Output the [x, y] coordinate of the center of the cell containing the given text.  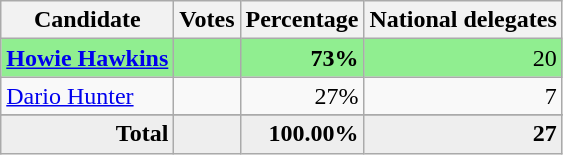
7 [463, 96]
Dario Hunter [88, 96]
100.00% [302, 134]
Percentage [302, 20]
Total [88, 134]
20 [463, 58]
Howie Hawkins [88, 58]
National delegates [463, 20]
Candidate [88, 20]
Votes [207, 20]
27 [463, 134]
73% [302, 58]
27% [302, 96]
